Detect which cell encompasses the target text, then output its [X, Y] center coordinate. 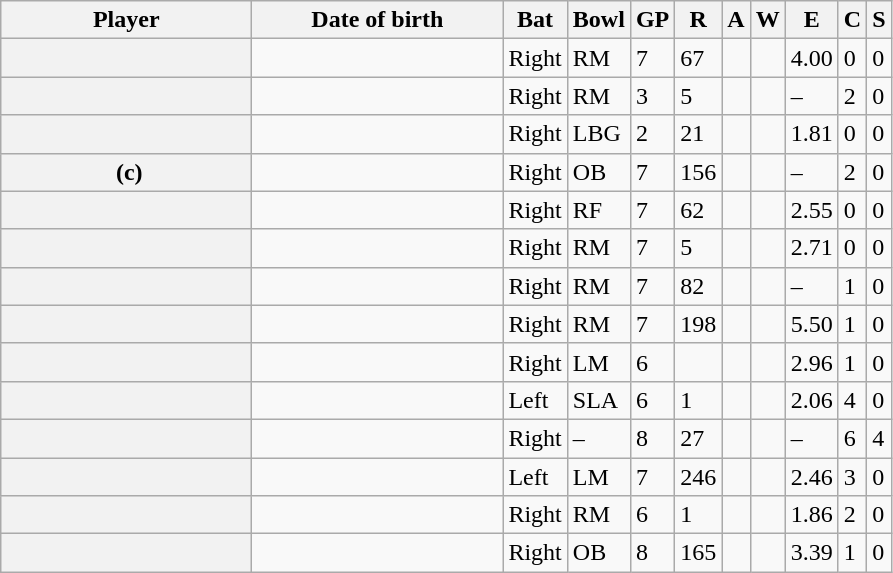
R [698, 20]
(c) [126, 172]
2.55 [812, 210]
156 [698, 172]
Player [126, 20]
C [852, 20]
Date of birth [378, 20]
Bowl [598, 20]
2.06 [812, 400]
SLA [598, 400]
3.39 [812, 553]
198 [698, 324]
67 [698, 58]
4.00 [812, 58]
5.50 [812, 324]
A [736, 20]
LBG [598, 134]
E [812, 20]
1.86 [812, 515]
2.71 [812, 248]
2.46 [812, 477]
246 [698, 477]
27 [698, 438]
2.96 [812, 362]
1.81 [812, 134]
Bat [535, 20]
62 [698, 210]
W [768, 20]
21 [698, 134]
GP [652, 20]
RF [598, 210]
S [879, 20]
82 [698, 286]
165 [698, 553]
